Find where the given text appears and provide that cell's center as [x, y] coordinate. 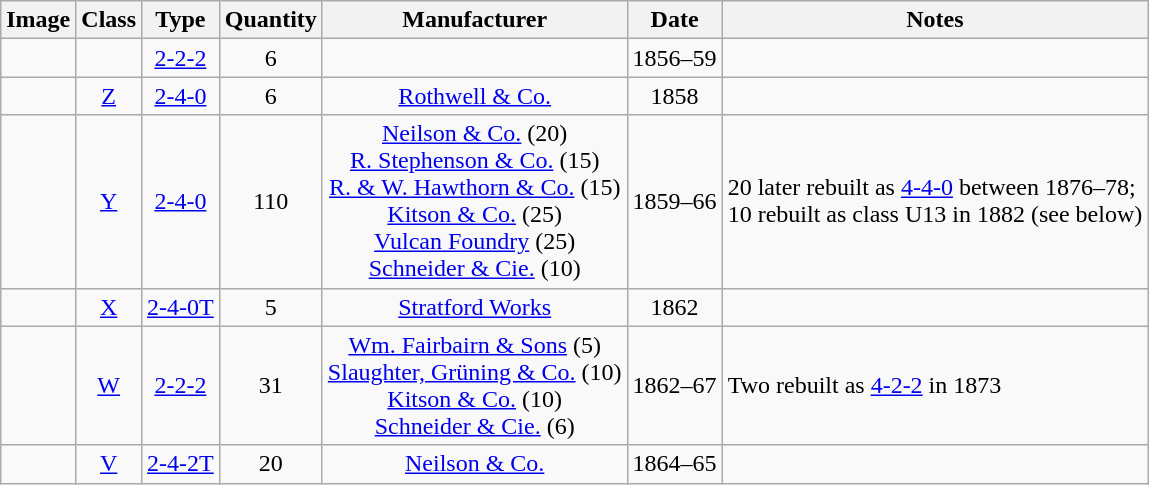
5 [270, 307]
1864–65 [674, 464]
Manufacturer [474, 20]
110 [270, 202]
Class [109, 20]
X [109, 307]
Quantity [270, 20]
1858 [674, 96]
Y [109, 202]
Z [109, 96]
Two rebuilt as 4-2-2 in 1873 [935, 386]
W [109, 386]
1856–59 [674, 58]
Image [38, 20]
31 [270, 386]
Rothwell & Co. [474, 96]
Notes [935, 20]
20 later rebuilt as 4-4-0 between 1876–78; 10 rebuilt as class U13 in 1882 (see below) [935, 202]
Type [181, 20]
1862–67 [674, 386]
1862 [674, 307]
1859–66 [674, 202]
Date [674, 20]
Stratford Works [474, 307]
20 [270, 464]
Wm. Fairbairn & Sons (5)Slaughter, Grüning & Co. (10)Kitson & Co. (10)Schneider & Cie. (6) [474, 386]
Neilson & Co. [474, 464]
V [109, 464]
2-4-2T [181, 464]
Neilson & Co. (20)R. Stephenson & Co. (15)R. & W. Hawthorn & Co. (15)Kitson & Co. (25)Vulcan Foundry (25)Schneider & Cie. (10) [474, 202]
2-4-0T [181, 307]
